From the cell containing the given text, extract its center point as (X, Y) coordinate. 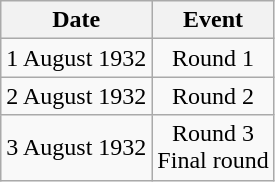
3 August 1932 (76, 148)
Date (76, 20)
Round 3Final round (213, 148)
1 August 1932 (76, 58)
2 August 1932 (76, 96)
Event (213, 20)
Round 2 (213, 96)
Round 1 (213, 58)
